Search for the cell housing the specified text and yield its [X, Y] center coordinate. 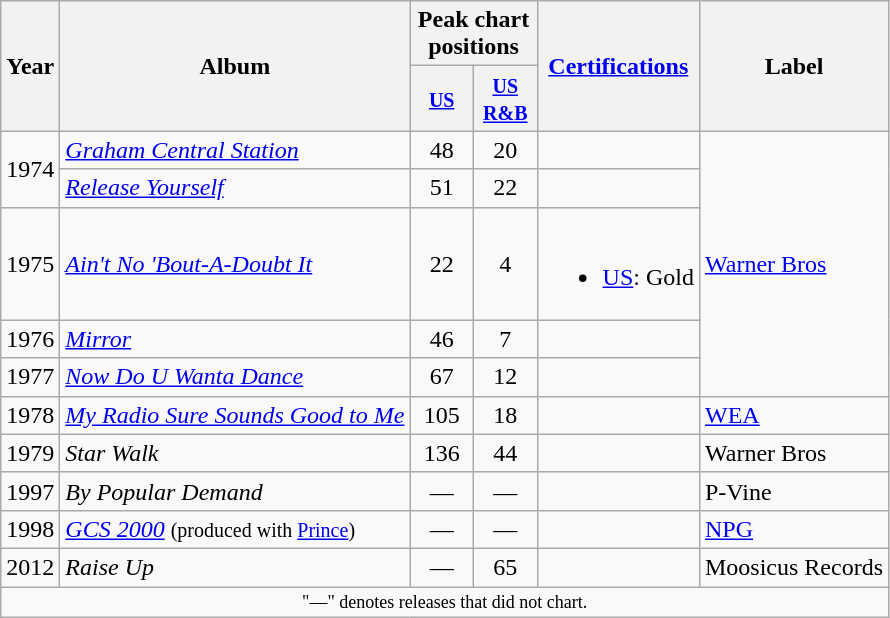
1979 [30, 453]
Album [235, 66]
NPG [794, 529]
Star Walk [235, 453]
1976 [30, 339]
4 [506, 264]
67 [442, 377]
"—" denotes releases that did not chart. [445, 602]
Raise Up [235, 567]
GCS 2000 (produced with Prince) [235, 529]
Release Yourself [235, 188]
WEA [794, 415]
7 [506, 339]
My Radio Sure Sounds Good to Me [235, 415]
1998 [30, 529]
US R&B [506, 98]
Year [30, 66]
2012 [30, 567]
Ain't No 'Bout-A-Doubt It [235, 264]
136 [442, 453]
65 [506, 567]
US [442, 98]
1978 [30, 415]
20 [506, 150]
44 [506, 453]
US: Gold [618, 264]
Moosicus Records [794, 567]
1974 [30, 169]
By Popular Demand [235, 491]
P-Vine [794, 491]
Mirror [235, 339]
Label [794, 66]
1977 [30, 377]
Peak chart positions [474, 34]
Now Do U Wanta Dance [235, 377]
Certifications [618, 66]
51 [442, 188]
46 [442, 339]
48 [442, 150]
Graham Central Station [235, 150]
1997 [30, 491]
105 [442, 415]
12 [506, 377]
18 [506, 415]
1975 [30, 264]
